For the text-containing cell, return its midpoint in (x, y) coordinate format. 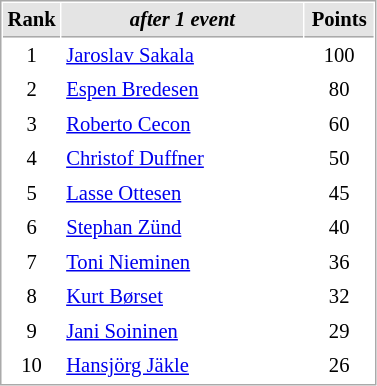
Roberto Cecon (183, 124)
4 (32, 158)
2 (32, 90)
after 1 event (183, 20)
Christof Duffner (183, 158)
Espen Bredesen (183, 90)
7 (32, 262)
3 (32, 124)
45 (340, 194)
60 (340, 124)
Toni Nieminen (183, 262)
Lasse Ottesen (183, 194)
8 (32, 296)
29 (340, 332)
100 (340, 56)
80 (340, 90)
32 (340, 296)
6 (32, 228)
36 (340, 262)
Jani Soininen (183, 332)
9 (32, 332)
26 (340, 366)
5 (32, 194)
Rank (32, 20)
50 (340, 158)
1 (32, 56)
10 (32, 366)
Jaroslav Sakala (183, 56)
Points (340, 20)
Kurt Børset (183, 296)
Hansjörg Jäkle (183, 366)
Stephan Zünd (183, 228)
40 (340, 228)
